Capture the cell that displays the provided text and extract its (X, Y) central coordinate. 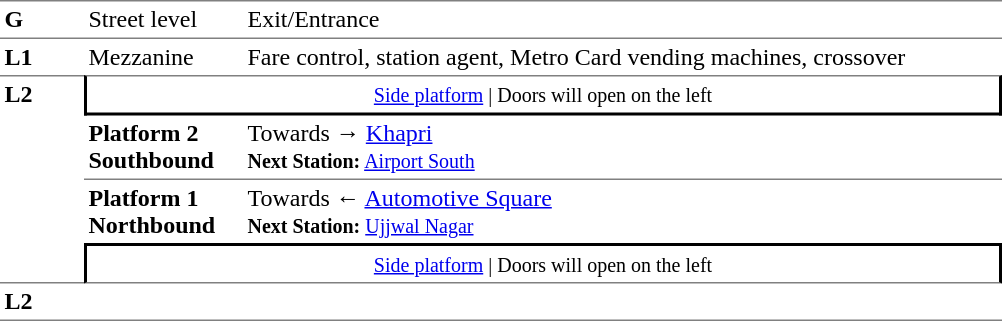
Fare control, station agent, Metro Card vending machines, crossover (622, 57)
L1 (42, 57)
Platform 2Southbound (164, 148)
Street level (164, 20)
L2 (42, 179)
Platform 1Northbound (164, 212)
G (42, 20)
Mezzanine (164, 57)
Towards ← Automotive SquareNext Station: Ujjwal Nagar (622, 212)
Exit/Entrance (622, 20)
Towards → KhapriNext Station: Airport South (622, 148)
